Find where the given text appears and provide that cell's center as [X, Y] coordinate. 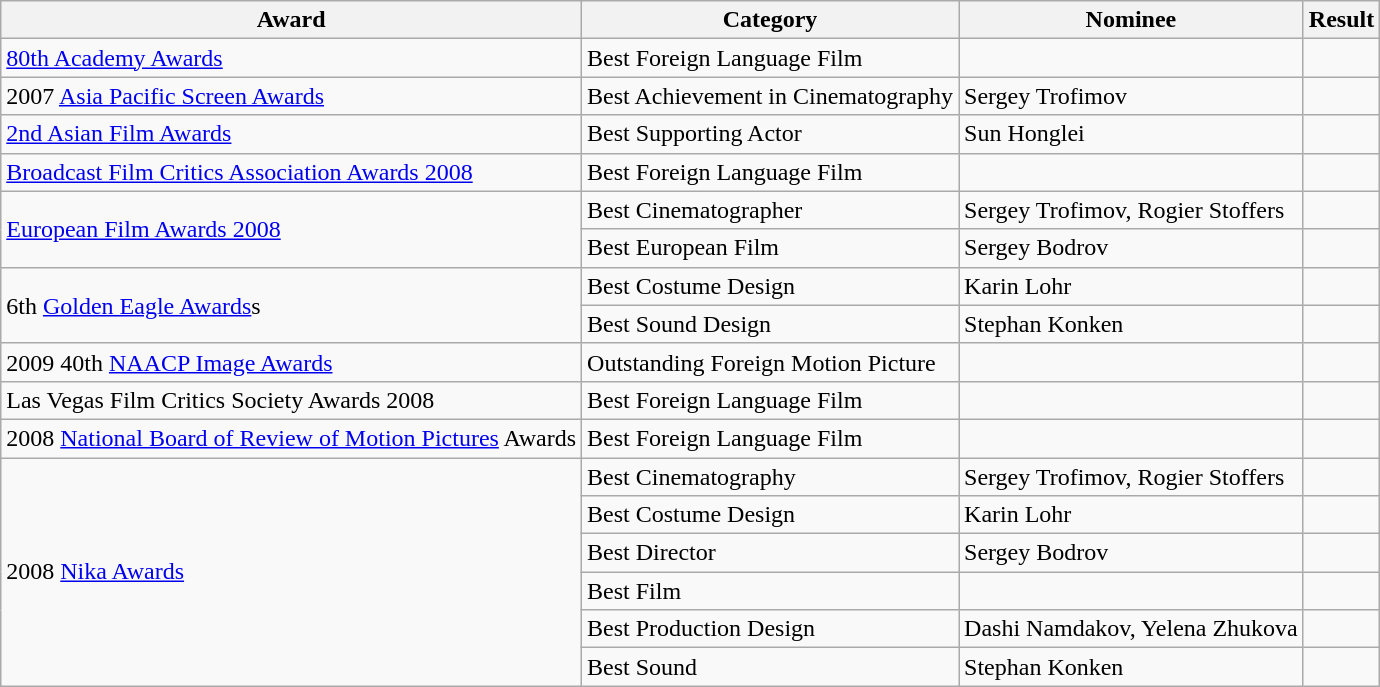
Best Production Design [770, 629]
2008 Nika Awards [292, 572]
Best Supporting Actor [770, 134]
2008 National Board of Review of Motion Pictures Awards [292, 438]
80th Academy Awards [292, 58]
2nd Asian Film Awards [292, 134]
Best Cinematography [770, 477]
Sun Honglei [1132, 134]
Best Cinematographer [770, 210]
Sergey Trofimov [1132, 96]
Result [1341, 20]
Best Sound Design [770, 324]
Best Sound [770, 667]
Las Vegas Film Critics Society Awards 2008 [292, 400]
European Film Awards 2008 [292, 229]
Best Achievement in Cinematography [770, 96]
6th Golden Eagle Awardss [292, 305]
Category [770, 20]
Award [292, 20]
Best Film [770, 591]
Best European Film [770, 248]
Best Director [770, 553]
Nominee [1132, 20]
Dashi Namdakov, Yelena Zhukova [1132, 629]
2007 Asia Pacific Screen Awards [292, 96]
Outstanding Foreign Motion Picture [770, 362]
Broadcast Film Critics Association Awards 2008 [292, 172]
2009 40th NAACP Image Awards [292, 362]
